Detect which cell encompasses the target text, then output its [X, Y] center coordinate. 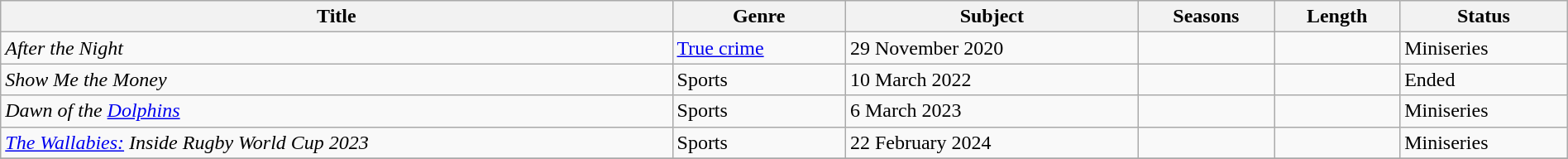
Title [337, 17]
Show Me the Money [337, 79]
Dawn of the Dolphins [337, 111]
29 November 2020 [992, 48]
Genre [759, 17]
The Wallabies: Inside Rugby World Cup 2023 [337, 142]
6 March 2023 [992, 111]
Length [1336, 17]
22 February 2024 [992, 142]
Seasons [1206, 17]
True crime [759, 48]
10 March 2022 [992, 79]
After the Night [337, 48]
Status [1484, 17]
Ended [1484, 79]
Subject [992, 17]
